Find where the given text appears and provide that cell's center as [x, y] coordinate. 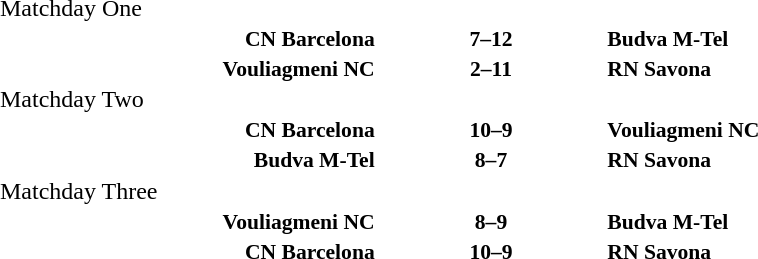
8–9 [492, 222]
10–9 [492, 130]
7–12 [492, 38]
2–11 [492, 68]
8–7 [492, 160]
